Detect which cell encompasses the target text, then output its [x, y] center coordinate. 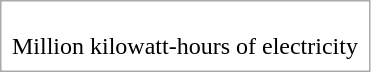
Million kilowatt-hours of electricity [186, 46]
